Capture the cell that displays the provided text and extract its [X, Y] central coordinate. 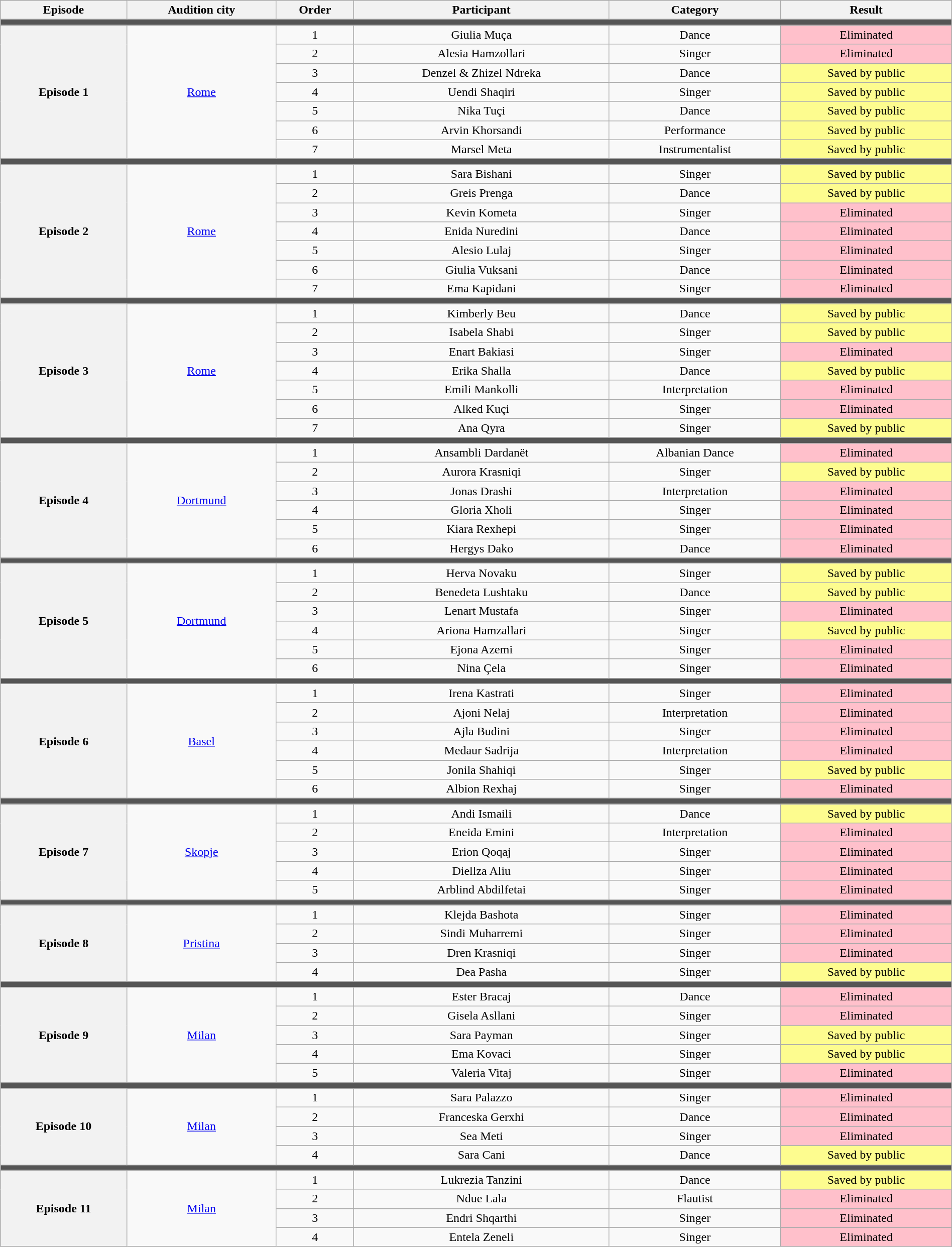
Instrumentalist [695, 149]
Ema Kapidani [481, 289]
Alesio Lulaj [481, 251]
Giulia Vuksani [481, 270]
Entela Zeneli [481, 1237]
Sara Bishani [481, 174]
Andi Ismaili [481, 814]
Jonas Drashi [481, 491]
Episode 7 [64, 852]
Diellza Aliu [481, 871]
Ajoni Nelaj [481, 712]
Enart Bakiasi [481, 352]
Nika Tuçi [481, 111]
Episode 8 [64, 943]
Benedeta Lushtaku [481, 592]
Greis Prenga [481, 193]
Denzel & Zhizel Ndreka [481, 73]
Eneida Emini [481, 833]
Episode [64, 10]
Endri Shqarthi [481, 1218]
Gisela Asllani [481, 1015]
Medaur Sadrija [481, 750]
Episode 5 [64, 621]
Ndue Lala [481, 1199]
Kevin Kometa [481, 212]
Episode 4 [64, 500]
Episode 3 [64, 371]
Order [315, 10]
Jonila Shahiqi [481, 770]
Skopje [201, 852]
Enida Nuredini [481, 232]
Ana Qyra [481, 428]
Herva Novaku [481, 573]
Episode 2 [64, 231]
Participant [481, 10]
Alked Kuçi [481, 409]
Giulia Muça [481, 35]
Performance [695, 130]
Kimberly Beu [481, 313]
Ariona Hamzallari [481, 630]
Erika Shalla [481, 371]
Ema Kovaci [481, 1054]
Kiara Rexhepi [481, 529]
Arvin Khorsandi [481, 130]
Isabela Shabi [481, 332]
Irena Kastrati [481, 693]
Sara Payman [481, 1035]
Albion Rexhaj [481, 789]
Basel [201, 741]
Nina Çela [481, 668]
Flautist [695, 1199]
Episode 1 [64, 92]
Sara Cani [481, 1155]
Episode 9 [64, 1035]
Marsel Meta [481, 149]
Arblind Abdilfetai [481, 890]
Audition city [201, 10]
Episode 6 [64, 741]
Pristina [201, 943]
Emili Mankolli [481, 390]
Albanian Dance [695, 452]
Aurora Krasniqi [481, 472]
Valeria Vitaj [481, 1073]
Hergys Dako [481, 548]
Sara Palazzo [481, 1098]
Dea Pasha [481, 972]
Erion Qoqaj [481, 852]
Ajla Budini [481, 731]
Uendi Shaqiri [481, 92]
Klejda Bashota [481, 915]
Dren Krasniqi [481, 953]
Ansambli Dardanët [481, 452]
Franceska Gerxhi [481, 1117]
Lenart Mustafa [481, 611]
Ejona Azemi [481, 649]
Ester Bracaj [481, 996]
Result [866, 10]
Gloria Xholi [481, 510]
Lukrezia Tanzini [481, 1180]
Alesia Hamzollari [481, 54]
Episode 10 [64, 1126]
Sindi Muharremi [481, 934]
Episode 11 [64, 1208]
Sea Meti [481, 1136]
Category [695, 10]
